Return [x, y] of the center of cell containing provided text 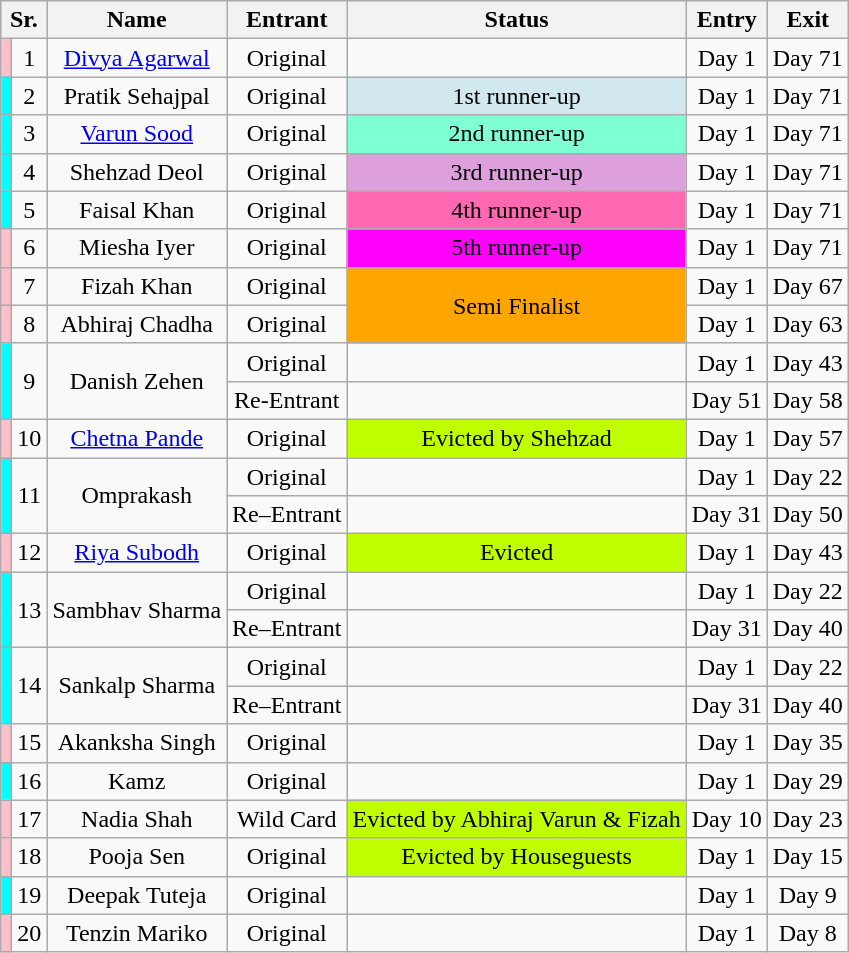
13 [30, 610]
Day 23 [808, 819]
Day 58 [808, 400]
16 [30, 781]
2nd runner-up [516, 134]
Sr. [24, 20]
Name [137, 20]
10 [30, 438]
Day 35 [808, 743]
Evicted by Abhiraj Varun & Fizah [516, 819]
Omprakash [137, 496]
Nadia Shah [137, 819]
12 [30, 553]
17 [30, 819]
8 [30, 324]
Akanksha Singh [137, 743]
Sankalp Sharma [137, 686]
7 [30, 286]
3 [30, 134]
Tenzin Mariko [137, 933]
Day 8 [808, 933]
Day 50 [808, 515]
Miesha Iyer [137, 248]
6 [30, 248]
Day 67 [808, 286]
Riya Subodh [137, 553]
4 [30, 172]
Day 15 [808, 857]
Entry [726, 20]
2 [30, 96]
Kamz [137, 781]
3rd runner-up [516, 172]
Entrant [287, 20]
9 [30, 381]
Re-Entrant [287, 400]
15 [30, 743]
Status [516, 20]
Divya Agarwal [137, 58]
Deepak Tuteja [137, 895]
20 [30, 933]
Semi Finalist [516, 305]
5th runner-up [516, 248]
1st runner-up [516, 96]
Exit [808, 20]
19 [30, 895]
1 [30, 58]
Day 10 [726, 819]
Pooja Sen [137, 857]
Evicted by Shehzad [516, 438]
Fizah Khan [137, 286]
Evicted by Houseguests [516, 857]
18 [30, 857]
5 [30, 210]
Evicted [516, 553]
Chetna Pande [137, 438]
Abhiraj Chadha [137, 324]
Faisal Khan [137, 210]
Shehzad Deol [137, 172]
Danish Zehen [137, 381]
Wild Card [287, 819]
Day 51 [726, 400]
Day 63 [808, 324]
14 [30, 686]
Sambhav Sharma [137, 610]
Day 29 [808, 781]
Pratik Sehajpal [137, 96]
4th runner-up [516, 210]
Varun Sood [137, 134]
11 [30, 496]
Day 9 [808, 895]
Day 57 [808, 438]
